Capture the cell that displays the provided text and extract its [X, Y] central coordinate. 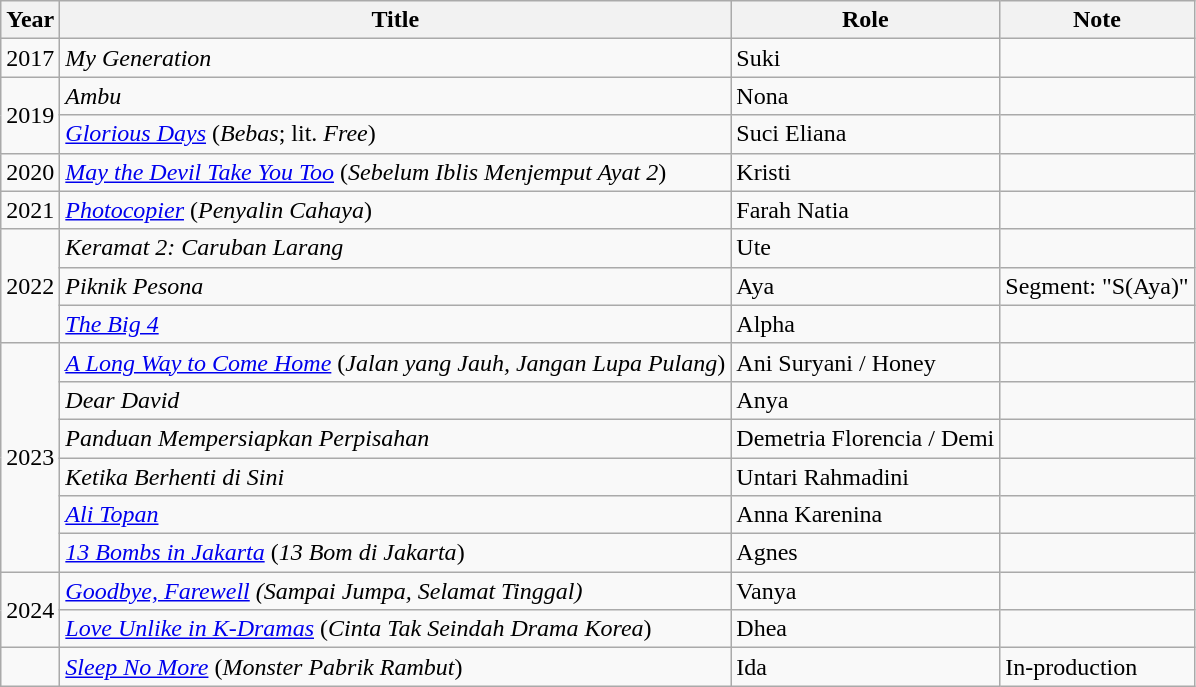
Dear David [396, 400]
Demetria Florencia / Demi [866, 438]
2021 [30, 210]
2022 [30, 286]
Suci Eliana [866, 134]
Segment: "S(Aya)" [1097, 286]
2017 [30, 58]
Love Unlike in K-Dramas (Cinta Tak Seindah Drama Korea) [396, 629]
Untari Rahmadini [866, 477]
Vanya [866, 591]
Anya [866, 400]
Title [396, 20]
Ute [866, 248]
Suki [866, 58]
Year [30, 20]
Ida [866, 667]
Ambu [396, 96]
Dhea [866, 629]
In-production [1097, 667]
Sleep No More (Monster Pabrik Rambut) [396, 667]
Ketika Berhenti di Sini [396, 477]
Glorious Days (Bebas; lit. Free) [396, 134]
2023 [30, 457]
Piknik Pesona [396, 286]
Ani Suryani / Honey [866, 362]
Keramat 2: Caruban Larang [396, 248]
Farah Natia [866, 210]
2024 [30, 610]
2019 [30, 115]
The Big 4 [396, 324]
Aya [866, 286]
A Long Way to Come Home (Jalan yang Jauh, Jangan Lupa Pulang) [396, 362]
2020 [30, 172]
Note [1097, 20]
Agnes [866, 553]
Goodbye, Farewell (Sampai Jumpa, Selamat Tinggal) [396, 591]
Alpha [866, 324]
Panduan Mempersiapkan Perpisahan [396, 438]
13 Bombs in Jakarta (13 Bom di Jakarta) [396, 553]
Anna Karenina [866, 515]
Ali Topan [396, 515]
Kristi [866, 172]
My Generation [396, 58]
May the Devil Take You Too (Sebelum Iblis Menjemput Ayat 2) [396, 172]
Nona [866, 96]
Photocopier (Penyalin Cahaya) [396, 210]
Role [866, 20]
